Detect which cell encompasses the target text, then output its [x, y] center coordinate. 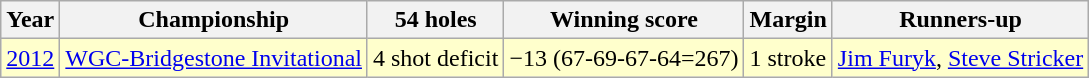
1 stroke [788, 58]
Championship [214, 20]
Jim Furyk, Steve Stricker [960, 58]
Year [30, 20]
Margin [788, 20]
54 holes [435, 20]
Winning score [624, 20]
WGC-Bridgestone Invitational [214, 58]
2012 [30, 58]
Runners-up [960, 20]
−13 (67-69-67-64=267) [624, 58]
4 shot deficit [435, 58]
